Extract the [x, y] coordinate from the center of the cell holding the provided text.  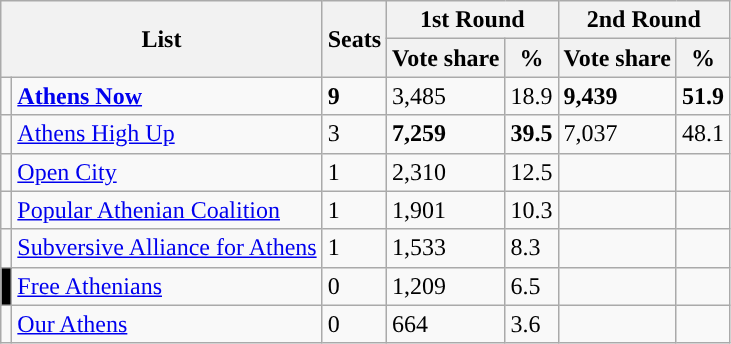
7,259 [446, 134]
Our Athens [167, 324]
List [162, 39]
Seats [354, 39]
2,310 [446, 172]
9 [354, 96]
51.9 [702, 96]
39.5 [532, 134]
10.3 [532, 210]
3.6 [532, 324]
3 [354, 134]
12.5 [532, 172]
Open City [167, 172]
1,209 [446, 286]
Popular Athenian Coalition [167, 210]
Athens High Up [167, 134]
6.5 [532, 286]
Athens Now [167, 96]
18.9 [532, 96]
Subversive Alliance for Athens [167, 248]
3,485 [446, 96]
664 [446, 324]
7,037 [617, 134]
1st Round [472, 20]
1,901 [446, 210]
8.3 [532, 248]
2nd Round [644, 20]
Free Athenians [167, 286]
9,439 [617, 96]
1,533 [446, 248]
48.1 [702, 134]
